Pinpoint the cell where the given text exists, returning its [X, Y] midpoint coordinate. 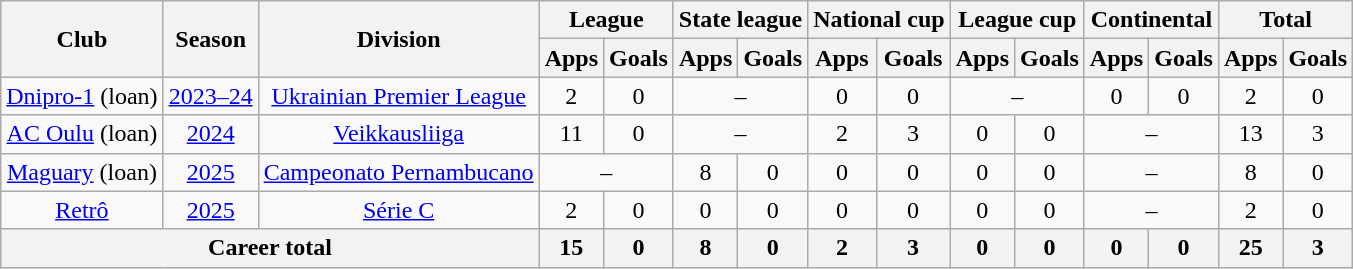
11 [571, 134]
25 [1250, 248]
15 [571, 248]
2023–24 [210, 96]
Continental [1151, 20]
Série C [398, 210]
13 [1250, 134]
League [606, 20]
Veikkausliiga [398, 134]
2024 [210, 134]
Division [398, 39]
Total [1285, 20]
Campeonato Pernambucano [398, 172]
Club [82, 39]
AC Oulu (loan) [82, 134]
Retrô [82, 210]
Season [210, 39]
League cup [1017, 20]
Ukrainian Premier League [398, 96]
State league [740, 20]
Maguary (loan) [82, 172]
National cup [879, 20]
Dnipro-1 (loan) [82, 96]
Career total [270, 248]
